Pinpoint the cell where the given text exists, returning its [x, y] midpoint coordinate. 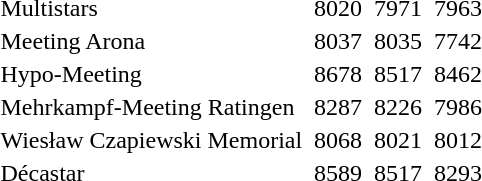
8287 [338, 107]
8021 [398, 140]
8035 [398, 41]
8037 [338, 41]
8226 [398, 107]
8517 [398, 74]
8678 [338, 74]
8068 [338, 140]
